Capture the cell that displays the provided text and extract its (X, Y) central coordinate. 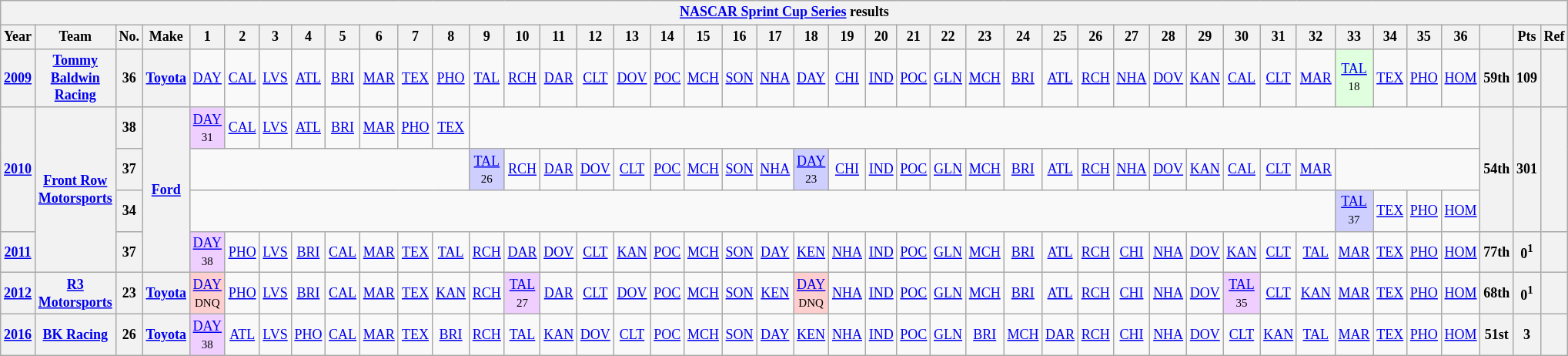
No. (129, 37)
301 (1527, 170)
TAL35 (1242, 294)
38 (129, 128)
51st (1496, 335)
22 (948, 37)
2012 (18, 294)
2016 (18, 335)
Ref (1554, 37)
20 (881, 37)
DAY23 (811, 170)
77th (1496, 252)
4 (308, 37)
11 (559, 37)
Pts (1527, 37)
59th (1496, 78)
2 (242, 37)
Year (18, 37)
TAL18 (1354, 78)
30 (1242, 37)
33 (1354, 37)
24 (1023, 37)
2010 (18, 170)
BK Racing (75, 335)
1 (207, 37)
Ford (166, 190)
17 (775, 37)
5 (343, 37)
27 (1132, 37)
35 (1424, 37)
54th (1496, 170)
12 (596, 37)
Tommy Baldwin Racing (75, 78)
31 (1279, 37)
15 (704, 37)
21 (914, 37)
Make (166, 37)
28 (1168, 37)
TAL27 (522, 294)
Team (75, 37)
7 (416, 37)
2009 (18, 78)
25 (1061, 37)
9 (486, 37)
2011 (18, 252)
32 (1316, 37)
Front Row Motorsports (75, 190)
NASCAR Sprint Cup Series results (784, 12)
TAL26 (486, 170)
TAL37 (1354, 211)
13 (632, 37)
68th (1496, 294)
8 (451, 37)
DAY31 (207, 128)
R3 Motorsports (75, 294)
29 (1205, 37)
6 (379, 37)
109 (1527, 78)
10 (522, 37)
19 (848, 37)
16 (739, 37)
18 (811, 37)
14 (667, 37)
